Determine the [X, Y] coordinate at the center of the cell enclosing the given text.  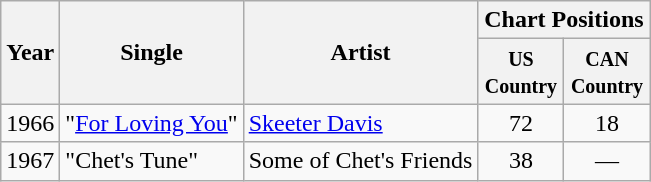
"Chet's Tune" [152, 161]
Year [30, 52]
"For Loving You" [152, 123]
Single [152, 52]
Skeeter Davis [360, 123]
72 [521, 123]
CAN Country [607, 72]
Some of Chet's Friends [360, 161]
1966 [30, 123]
38 [521, 161]
— [607, 161]
Chart Positions [564, 20]
Artist [360, 52]
18 [607, 123]
US Country [521, 72]
1967 [30, 161]
